Locate the cell with the specified text and output its (X, Y) center coordinate. 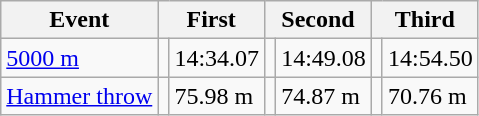
Hammer throw (80, 96)
75.98 m (217, 96)
First (212, 20)
Third (424, 20)
14:54.50 (430, 58)
Second (318, 20)
Event (80, 20)
74.87 m (324, 96)
70.76 m (430, 96)
5000 m (80, 58)
14:49.08 (324, 58)
14:34.07 (217, 58)
